Pinpoint the cell where the given text exists, returning its (x, y) midpoint coordinate. 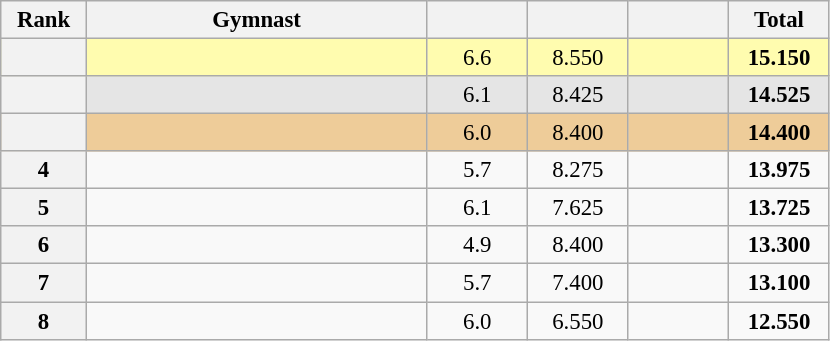
14.525 (780, 95)
7.400 (578, 283)
8 (44, 321)
Gymnast (256, 20)
4 (44, 170)
14.400 (780, 133)
5 (44, 208)
13.300 (780, 245)
4.9 (478, 245)
7 (44, 283)
13.975 (780, 170)
6.6 (478, 58)
Rank (44, 20)
8.425 (578, 95)
Total (780, 20)
8.550 (578, 58)
6.550 (578, 321)
13.100 (780, 283)
12.550 (780, 321)
6 (44, 245)
13.725 (780, 208)
8.275 (578, 170)
15.150 (780, 58)
7.625 (578, 208)
